Determine the (x, y) coordinate at the center of the cell enclosing the given text.  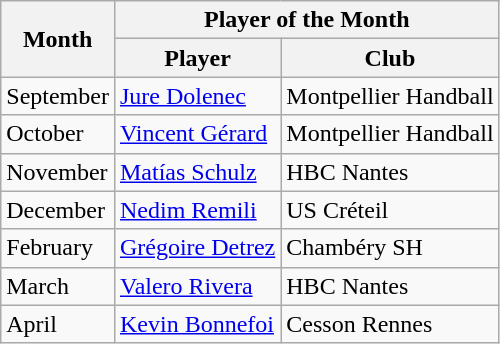
Club (390, 58)
Grégoire Detrez (197, 248)
November (58, 172)
December (58, 210)
Valero Rivera (197, 286)
Vincent Gérard (197, 134)
Player of the Month (306, 20)
October (58, 134)
Nedim Remili (197, 210)
Jure Dolenec (197, 96)
Player (197, 58)
Month (58, 39)
February (58, 248)
Kevin Bonnefoi (197, 324)
Matías Schulz (197, 172)
March (58, 286)
April (58, 324)
September (58, 96)
Chambéry SH (390, 248)
US Créteil (390, 210)
Cesson Rennes (390, 324)
